Extract the [X, Y] coordinate from the center of the cell holding the provided text.  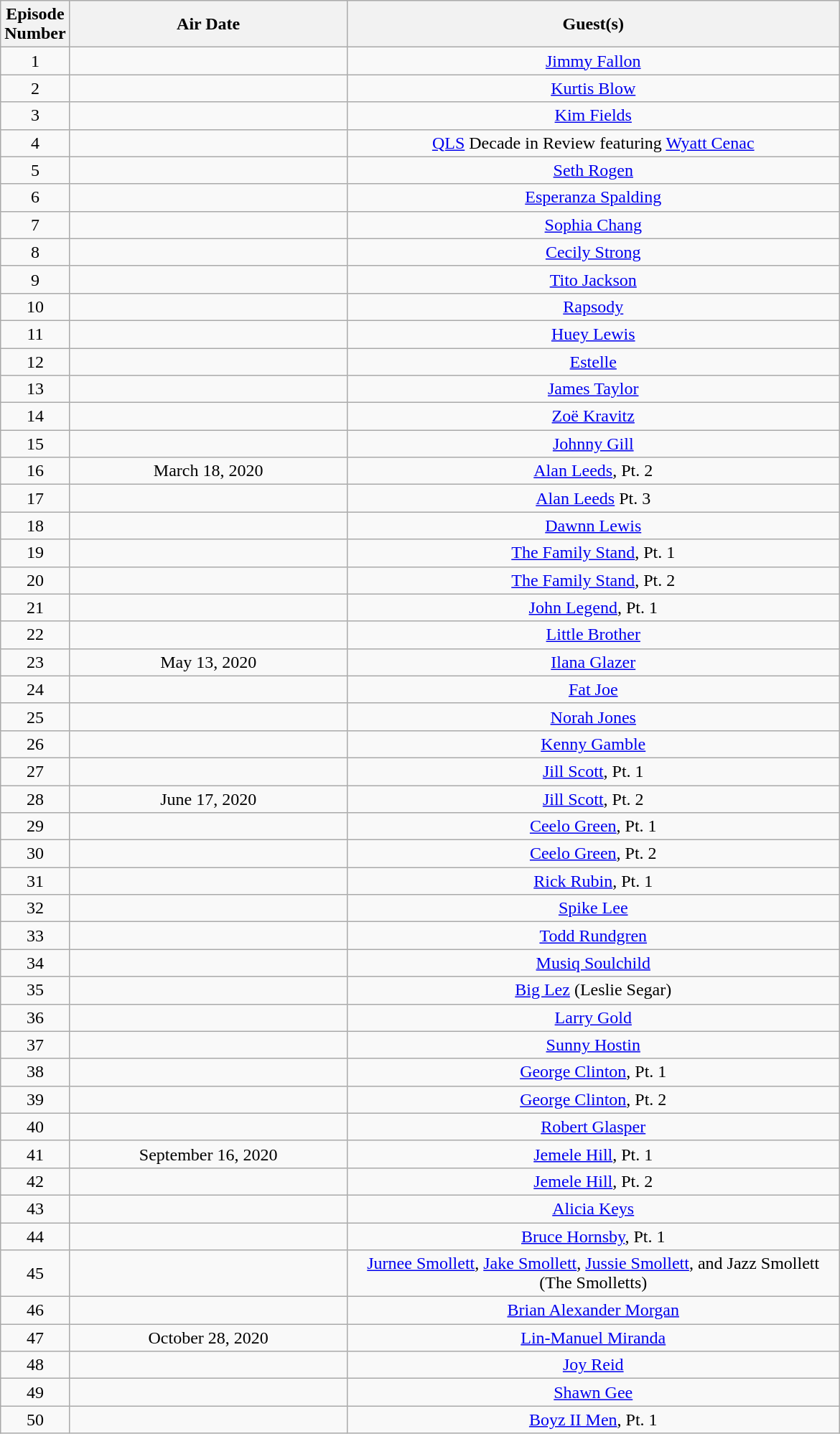
May 13, 2020 [208, 662]
Shawn Gee [593, 1392]
Brian Alexander Morgan [593, 1310]
Air Date [208, 24]
Ceelo Green, Pt. 2 [593, 854]
Rapsody [593, 307]
Musiq Soulchild [593, 963]
45 [35, 1274]
4 [35, 143]
Norah Jones [593, 717]
13 [35, 389]
Boyz II Men, Pt. 1 [593, 1420]
Guest(s) [593, 24]
24 [35, 689]
17 [35, 498]
47 [35, 1338]
1 [35, 61]
Jurnee Smollett, Jake Smollett, Jussie Smollett, and Jazz Smollett (The Smolletts) [593, 1274]
14 [35, 416]
Huey Lewis [593, 334]
Episode Number [35, 24]
Kurtis Blow [593, 88]
9 [35, 279]
3 [35, 116]
Joy Reid [593, 1365]
21 [35, 607]
41 [35, 1154]
October 28, 2020 [208, 1338]
Kim Fields [593, 116]
46 [35, 1310]
10 [35, 307]
29 [35, 827]
Jemele Hill, Pt. 1 [593, 1154]
Alicia Keys [593, 1209]
23 [35, 662]
Seth Rogen [593, 170]
30 [35, 854]
20 [35, 580]
Big Lez (Leslie Segar) [593, 990]
6 [35, 197]
5 [35, 170]
33 [35, 936]
42 [35, 1181]
Sophia Chang [593, 225]
Tito Jackson [593, 279]
Dawnn Lewis [593, 526]
Esperanza Spalding [593, 197]
18 [35, 526]
26 [35, 744]
8 [35, 252]
Kenny Gamble [593, 744]
Ceelo Green, Pt. 1 [593, 827]
Jimmy Fallon [593, 61]
15 [35, 444]
11 [35, 334]
Robert Glasper [593, 1127]
Jill Scott, Pt. 2 [593, 799]
25 [35, 717]
The Family Stand, Pt. 2 [593, 580]
32 [35, 908]
Sunny Hostin [593, 1045]
35 [35, 990]
44 [35, 1236]
Larry Gold [593, 1018]
12 [35, 361]
Bruce Hornsby, Pt. 1 [593, 1236]
40 [35, 1127]
George Clinton, Pt. 2 [593, 1099]
Jemele Hill, Pt. 2 [593, 1181]
22 [35, 635]
QLS Decade in Review featuring Wyatt Cenac [593, 143]
John Legend, Pt. 1 [593, 607]
50 [35, 1420]
49 [35, 1392]
2 [35, 88]
Fat Joe [593, 689]
34 [35, 963]
Lin-Manuel Miranda [593, 1338]
48 [35, 1365]
Jill Scott, Pt. 1 [593, 771]
38 [35, 1072]
43 [35, 1209]
Johnny Gill [593, 444]
September 16, 2020 [208, 1154]
James Taylor [593, 389]
Cecily Strong [593, 252]
June 17, 2020 [208, 799]
Alan Leeds, Pt. 2 [593, 471]
27 [35, 771]
March 18, 2020 [208, 471]
31 [35, 881]
Rick Rubin, Pt. 1 [593, 881]
Spike Lee [593, 908]
39 [35, 1099]
Little Brother [593, 635]
19 [35, 553]
36 [35, 1018]
16 [35, 471]
Ilana Glazer [593, 662]
George Clinton, Pt. 1 [593, 1072]
The Family Stand, Pt. 1 [593, 553]
7 [35, 225]
Estelle [593, 361]
28 [35, 799]
Todd Rundgren [593, 936]
37 [35, 1045]
Alan Leeds Pt. 3 [593, 498]
Zoë Kravitz [593, 416]
